Provide the (X, Y) coordinate of the cell's center where the given text is located.  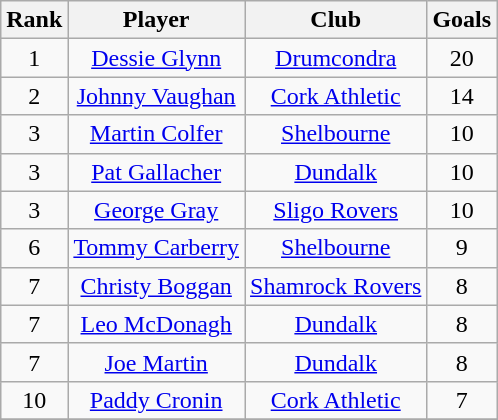
Drumcondra (336, 58)
George Gray (156, 210)
Club (336, 20)
Pat Gallacher (156, 172)
2 (34, 96)
Rank (34, 20)
Leo McDonagh (156, 324)
Christy Boggan (156, 286)
Paddy Cronin (156, 400)
9 (462, 248)
6 (34, 248)
Johnny Vaughan (156, 96)
Goals (462, 20)
Player (156, 20)
Tommy Carberry (156, 248)
1 (34, 58)
Joe Martin (156, 362)
20 (462, 58)
Dessie Glynn (156, 58)
Martin Colfer (156, 134)
Sligo Rovers (336, 210)
14 (462, 96)
Shamrock Rovers (336, 286)
